Output the (X, Y) coordinate of the center of the cell containing the given text.  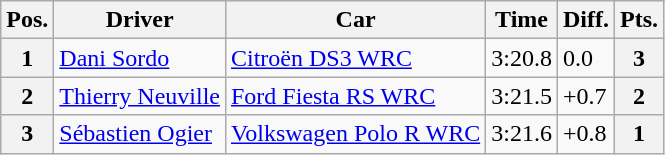
Ford Fiesta RS WRC (355, 96)
3:20.8 (522, 58)
Diff. (586, 20)
+0.8 (586, 134)
Citroën DS3 WRC (355, 58)
3:21.5 (522, 96)
+0.7 (586, 96)
Time (522, 20)
Driver (140, 20)
Car (355, 20)
Pos. (28, 20)
Dani Sordo (140, 58)
Thierry Neuville (140, 96)
3:21.6 (522, 134)
Pts. (638, 20)
Volkswagen Polo R WRC (355, 134)
Sébastien Ogier (140, 134)
0.0 (586, 58)
